For the text-containing cell, return its midpoint in (X, Y) coordinate format. 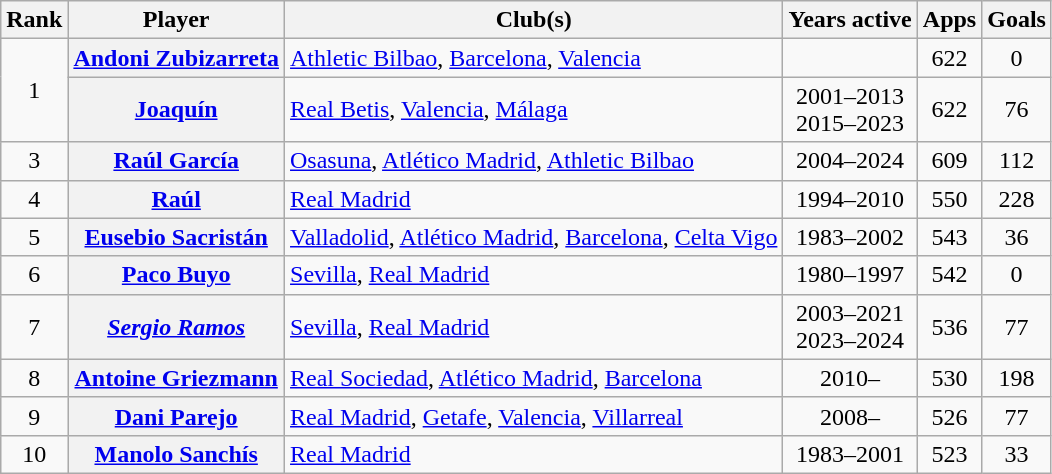
Joaquín (176, 110)
550 (949, 199)
Rank (34, 20)
4 (34, 199)
9 (34, 416)
1980–1997 (850, 275)
Real Sociedad, Atlético Madrid, Barcelona (534, 378)
2003–20212023–2024 (850, 326)
6 (34, 275)
198 (1017, 378)
Andoni Zubizarreta (176, 58)
Goals (1017, 20)
2001–20132015–2023 (850, 110)
Athletic Bilbao, Barcelona, Valencia (534, 58)
Valladolid, Atlético Madrid, Barcelona, Celta Vigo (534, 237)
36 (1017, 237)
Manolo Sanchís (176, 454)
Real Madrid, Getafe, Valencia, Villarreal (534, 416)
Antoine Griezmann (176, 378)
Player (176, 20)
Apps (949, 20)
530 (949, 378)
Raúl (176, 199)
112 (1017, 161)
228 (1017, 199)
Club(s) (534, 20)
1983–2002 (850, 237)
526 (949, 416)
Sergio Ramos (176, 326)
33 (1017, 454)
536 (949, 326)
1983–2001 (850, 454)
2010– (850, 378)
7 (34, 326)
Eusebio Sacristán (176, 237)
Raúl García (176, 161)
5 (34, 237)
Paco Buyo (176, 275)
Osasuna, Atlético Madrid, Athletic Bilbao (534, 161)
8 (34, 378)
2004–2024 (850, 161)
10 (34, 454)
1994–2010 (850, 199)
Years active (850, 20)
Dani Parejo (176, 416)
3 (34, 161)
609 (949, 161)
523 (949, 454)
2008– (850, 416)
542 (949, 275)
543 (949, 237)
1 (34, 90)
76 (1017, 110)
Real Betis, Valencia, Málaga (534, 110)
